Search for the cell housing the specified text and yield its (x, y) center coordinate. 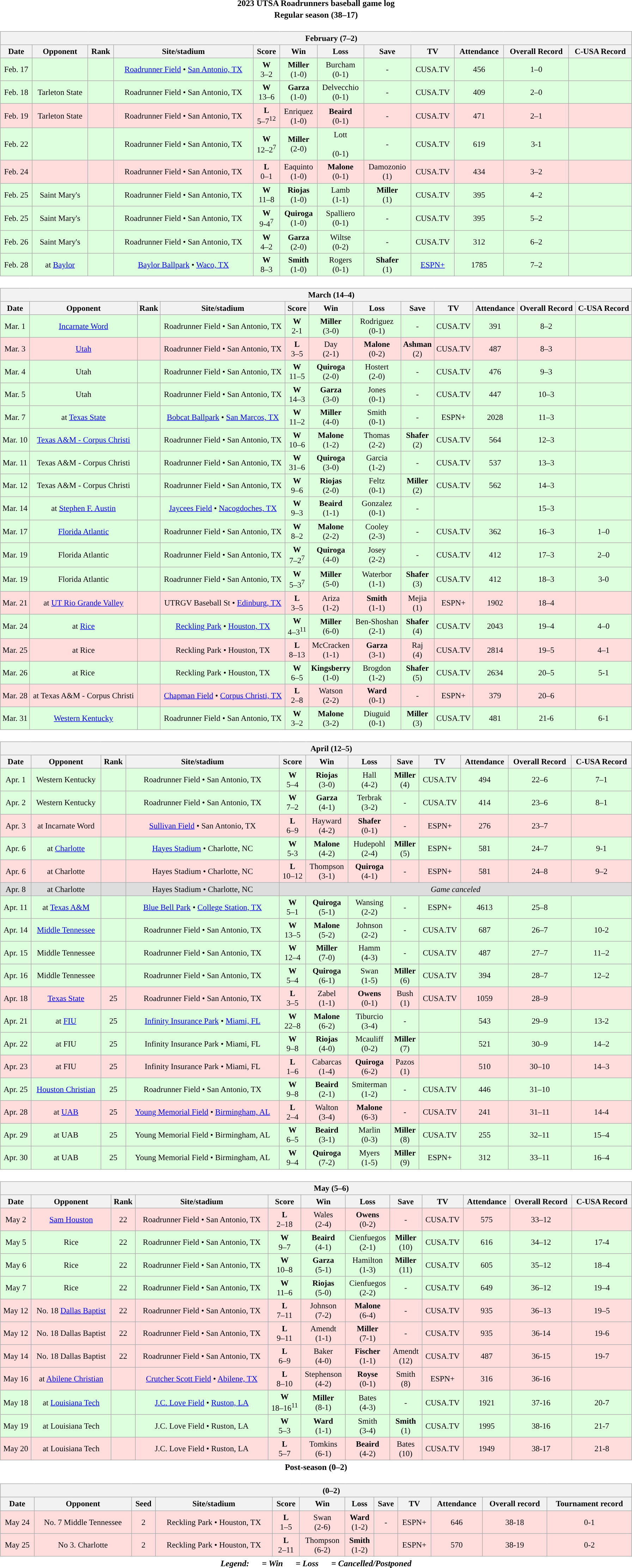
Rogers(0-1) (341, 265)
Lott(0-1) (341, 144)
Enriquez(1-0) (298, 116)
Thompson(6-2) (322, 1545)
446 (485, 1090)
6-1 (603, 718)
Beaird(1-1) (331, 508)
Waterbor(1-1) (377, 579)
20–5 (546, 673)
Shafer(0-1) (369, 826)
Miller(10) (406, 1242)
(0–2) (316, 1491)
Malone(5-2) (327, 930)
Quiroga(5-1) (327, 907)
13–3 (546, 463)
Mar. 11 (15, 463)
Malone(6-2) (327, 1021)
Feb. 22 (16, 144)
W8–2 (297, 531)
494 (485, 780)
Owens(0-1) (369, 999)
May 2 (16, 1219)
31–11 (540, 1112)
W11–6 (285, 1288)
38-19 (515, 1545)
Mar. 3 (15, 349)
456 (479, 69)
687 (485, 930)
Riojas(4-0) (327, 1044)
0-1 (589, 1522)
Mar. 10 (15, 440)
Wiltse(0-2) (341, 242)
23–7 (540, 826)
W22–8 (293, 1021)
May 16 (16, 1379)
Miller(5-0) (331, 579)
Miller(6-0) (331, 627)
Cooley(2-3) (377, 531)
575 (487, 1219)
W7–2 (293, 802)
3–2 (536, 171)
W31–6 (297, 463)
27–7 (540, 953)
UTRGV Baseball St • Edinburg, TX (223, 603)
W4–311 (297, 627)
Kingsberry(1-0) (331, 673)
Ashman(2) (417, 349)
Miller(2) (417, 486)
16–3 (546, 531)
W13–5 (293, 930)
W7–27 (297, 555)
W9-47 (267, 218)
Mcauliff(0-2) (369, 1044)
36–12 (541, 1288)
May 25 (17, 1545)
Miller(6) (405, 975)
1995 (487, 1426)
Mejia(1) (417, 603)
Bates(10) (406, 1449)
4–2 (536, 195)
Garza(4-1) (327, 802)
Smith(1-1) (377, 603)
Feltz(0-1) (377, 486)
2043 (495, 627)
Riojas(1-0) (298, 195)
Cienfuegos(2-1) (367, 1242)
Mar. 28 (15, 696)
31–10 (540, 1090)
Malone(0-2) (377, 349)
394 (485, 975)
38-18 (515, 1522)
Miller(9) (405, 1158)
Mar. 17 (15, 531)
Garza(5-1) (323, 1265)
379 (495, 696)
Malone(3-2) (331, 718)
21-7 (602, 1426)
Thomas(2-2) (377, 440)
Houston Christian (66, 1090)
Smith(1) (406, 1426)
Beaird(4-1) (323, 1242)
Miller(8-1) (323, 1402)
Swan(2-6) (322, 1522)
Stephenson(4-2) (323, 1379)
14–2 (601, 1044)
Malone(0-1) (341, 171)
Ward(0-1) (377, 696)
Mar. 21 (15, 603)
Fischer(1-1) (367, 1356)
562 (495, 486)
Shafer(3) (417, 579)
Apr. 11 (16, 907)
L5–712 (267, 116)
at UT Rio Grande Valley (83, 603)
Apr. 15 (16, 953)
W8–3 (267, 265)
Beaird(3-1) (327, 1135)
255 (485, 1135)
Apr. 23 (16, 1067)
2814 (495, 650)
Jones(0-1) (377, 394)
2–1 (536, 116)
30–10 (540, 1067)
476 (495, 372)
Feb. 28 (16, 265)
L9–11 (285, 1333)
Pazos(1) (405, 1067)
L8–13 (297, 650)
Ben-Shoshan(2-1) (377, 627)
7–2 (536, 265)
5-1 (603, 673)
W12–27 (267, 144)
Blue Bell Park • College Station, TX (202, 907)
Swan(1-5) (369, 975)
Texas State (66, 999)
L8–10 (285, 1379)
Apr. 3 (16, 826)
Amendt(1-1) (323, 1333)
241 (485, 1112)
3-0 (603, 579)
Feb. 17 (16, 69)
Smith(0-1) (377, 417)
March (14–4) (316, 295)
W9–6 (297, 486)
19-6 (602, 1333)
11–2 (601, 953)
1949 (487, 1449)
May 19 (16, 1426)
Beaird(4-2) (367, 1449)
at Texas State (83, 417)
32–11 (540, 1135)
Incarnate Word (83, 326)
4613 (485, 907)
Apr. 22 (16, 1044)
May 7 (16, 1288)
Baylor Ballpark • Waco, TX (183, 265)
Ward(1-2) (359, 1522)
521 (485, 1044)
362 (495, 531)
L7–11 (285, 1310)
Bobcat Ballpark • San Marcos, TX (223, 417)
Miller(4) (405, 780)
Ward(1-1) (323, 1426)
Garza(3-0) (331, 394)
Amendt(12) (406, 1356)
Smiterman(1-2) (369, 1090)
Mar. 4 (15, 372)
Lamb(1-1) (341, 195)
Walton(3-4) (327, 1112)
Smith(3-4) (367, 1426)
276 (485, 826)
Miller(1) (387, 195)
3-1 (536, 144)
616 (487, 1242)
Chapman Field • Corpus Christi, TX (223, 696)
L5–7 (285, 1449)
20–6 (546, 696)
Cienfuegos(2-2) (367, 1288)
15–3 (546, 508)
570 (457, 1545)
Miller(3) (417, 718)
Crutcher Scott Field • Abilene, TX (202, 1379)
Tomkins(6-1) (323, 1449)
Miller(7) (405, 1044)
Smith(8) (406, 1379)
Garza(3-1) (377, 650)
19-7 (602, 1356)
Feb. 24 (16, 171)
Watson(2-2) (331, 696)
Wales(2-4) (323, 1219)
2634 (495, 673)
619 (479, 144)
Shafer(1) (387, 265)
Zabel(1-1) (327, 999)
Rodriguez(0-1) (377, 326)
37-16 (541, 1402)
Hamm(4-3) (369, 953)
Game canceled (456, 889)
L1–5 (286, 1522)
Raj(4) (417, 650)
Garcia(1-2) (377, 463)
17–3 (546, 555)
9–2 (601, 871)
434 (479, 171)
28–7 (540, 975)
May 14 (16, 1356)
Myers(1-5) (369, 1158)
W11–5 (297, 372)
Quiroga(2-0) (331, 372)
Quiroga(4-0) (331, 555)
22–6 (540, 780)
36–13 (541, 1310)
Delvecchio (0-1) (341, 92)
Malone(6-4) (367, 1310)
11–3 (546, 417)
9-1 (601, 848)
Royse(0-1) (367, 1379)
21-6 (546, 718)
Wansing(2-2) (369, 907)
36-14 (541, 1333)
Miller(11) (406, 1265)
W13–6 (267, 92)
Miller(7-0) (327, 953)
Riojas(3-0) (327, 780)
Owens(0-2) (367, 1219)
Riojas(5-0) (323, 1288)
Day(2-1) (331, 349)
Malone(6-3) (369, 1112)
537 (495, 463)
Riojas(2-0) (331, 486)
Feb. 19 (16, 116)
Eaquinto(1-0) (298, 171)
5–2 (536, 218)
Gonzalez(0-1) (377, 508)
W11–8 (267, 195)
Ariza(1-2) (331, 603)
20-7 (602, 1402)
Malone(1-2) (331, 440)
February (7–2) (316, 38)
Mar. 1 (15, 326)
25–8 (540, 907)
29–9 (540, 1021)
L2–8 (297, 696)
15–4 (601, 1135)
April (12–5) (316, 749)
471 (479, 116)
Mar. 25 (15, 650)
Beaird(0-1) (341, 116)
17-4 (602, 1242)
409 (479, 92)
Hostert(2-0) (377, 372)
35–12 (541, 1265)
7–1 (601, 780)
12–2 (601, 975)
8–1 (601, 802)
Apr. 25 (16, 1090)
Apr. 18 (16, 999)
33–12 (541, 1219)
Jaycees Field • Nacogdoches, TX (223, 508)
Tiburcio(3-4) (369, 1021)
1902 (495, 603)
at Texas A&M (66, 907)
Apr. 21 (16, 1021)
18–3 (546, 579)
L2–4 (293, 1112)
Thompson(3-1) (327, 871)
Johnson(7-2) (323, 1310)
30–9 (540, 1044)
Mar. 14 (15, 508)
Mar. 12 (15, 486)
May 18 (16, 1402)
14-4 (601, 1112)
Damozonio(1) (387, 171)
Burcham(0-1) (341, 69)
at Stephen F. Austin (83, 508)
649 (487, 1288)
at Baylor (60, 265)
Brogdon(1-2) (377, 673)
May (5–6) (316, 1188)
W9–7 (285, 1242)
Feb. 18 (16, 92)
Apr. 2 (16, 802)
1059 (485, 999)
Apr. 28 (16, 1112)
4–0 (603, 627)
Quiroga(7-2) (327, 1158)
Quiroga(6-1) (327, 975)
2028 (495, 417)
26–7 (540, 930)
21-8 (602, 1449)
Mar. 7 (15, 417)
Quiroga(3-0) (331, 463)
8–2 (546, 326)
1921 (487, 1402)
38-16 (541, 1426)
Quiroga(6-2) (369, 1067)
May 20 (16, 1449)
316 (487, 1379)
Baker(4-0) (323, 1356)
W12–4 (293, 953)
at Incarnate Word (66, 826)
Smith(1-2) (359, 1545)
W5–1 (293, 907)
Johnson(2-2) (369, 930)
Hamilton(1-3) (367, 1265)
Miller(2-0) (298, 144)
Smith(1-0) (298, 265)
W10–8 (285, 1265)
543 (485, 1021)
36-16 (541, 1379)
at Abilene Christian (71, 1379)
Quiroga(4-1) (369, 871)
8–3 (546, 349)
Miller(3-0) (331, 326)
Miller(7-1) (367, 1333)
605 (487, 1265)
Mar. 24 (15, 627)
Josey(2-2) (377, 555)
33–11 (540, 1158)
0-2 (589, 1545)
W10–6 (297, 440)
564 (495, 440)
Bush(1) (405, 999)
W9–4 (293, 1158)
No 3. Charlotte (83, 1545)
38-17 (541, 1449)
9–3 (546, 372)
Hayward(4-2) (327, 826)
L2–18 (285, 1219)
Sam Houston (71, 1219)
Mar. 5 (15, 394)
Feb. 26 (16, 242)
Diuguid(0-1) (377, 718)
W11–2 (297, 417)
28–9 (540, 999)
13-2 (601, 1021)
Miller(5) (405, 848)
May 5 (16, 1242)
24–7 (540, 848)
L0–1 (267, 171)
Shafer(2) (417, 440)
Hall(4-2) (369, 780)
Garza(2-0) (298, 242)
34–12 (541, 1242)
W14–3 (297, 394)
No. 7 Middle Tennessee (83, 1522)
W5–37 (297, 579)
Apr. 14 (16, 930)
12–3 (546, 440)
481 (495, 718)
36-15 (541, 1356)
Tournament record (589, 1504)
Hudepohl(2-4) (369, 848)
Marlin(0-3) (369, 1135)
Miller(1-0) (298, 69)
May 24 (17, 1522)
Shafer(5) (417, 673)
447 (495, 394)
May 6 (16, 1265)
4–1 (603, 650)
L10–12 (293, 871)
Miller(4-0) (331, 417)
Garza(1-0) (298, 92)
Cabarcas(1-4) (327, 1067)
W4–2 (267, 242)
10–3 (546, 394)
Quiroga(1-0) (298, 218)
Malone(2-2) (331, 531)
W9–3 (297, 508)
Beaird(2-1) (327, 1090)
McCracken(1-1) (331, 650)
Apr. 29 (16, 1135)
391 (495, 326)
Apr. 16 (16, 975)
W18–1611 (285, 1402)
Apr. 1 (16, 780)
Mar. 26 (15, 673)
Apr. 8 (16, 889)
Seed (143, 1504)
Bates(4-3) (367, 1402)
Mar. 31 (15, 718)
Apr. 30 (16, 1158)
414 (485, 802)
510 (485, 1067)
Miller(8) (405, 1135)
W5-3 (293, 848)
23–6 (540, 802)
646 (457, 1522)
Overall record (515, 1504)
W5–3 (285, 1426)
Shafer(4) (417, 627)
16–4 (601, 1158)
24–8 (540, 871)
6–2 (536, 242)
Sullivan Field • San Antonio, TX (202, 826)
Terbrak(3-2) (369, 802)
at Texas A&M - Corpus Christi (83, 696)
1785 (479, 265)
Malone(4-2) (327, 848)
W2-1 (297, 326)
Spalliero(0-1) (341, 218)
L2–11 (286, 1545)
10-2 (601, 930)
L1–6 (293, 1067)
